Search for the cell housing the specified text and yield its [X, Y] center coordinate. 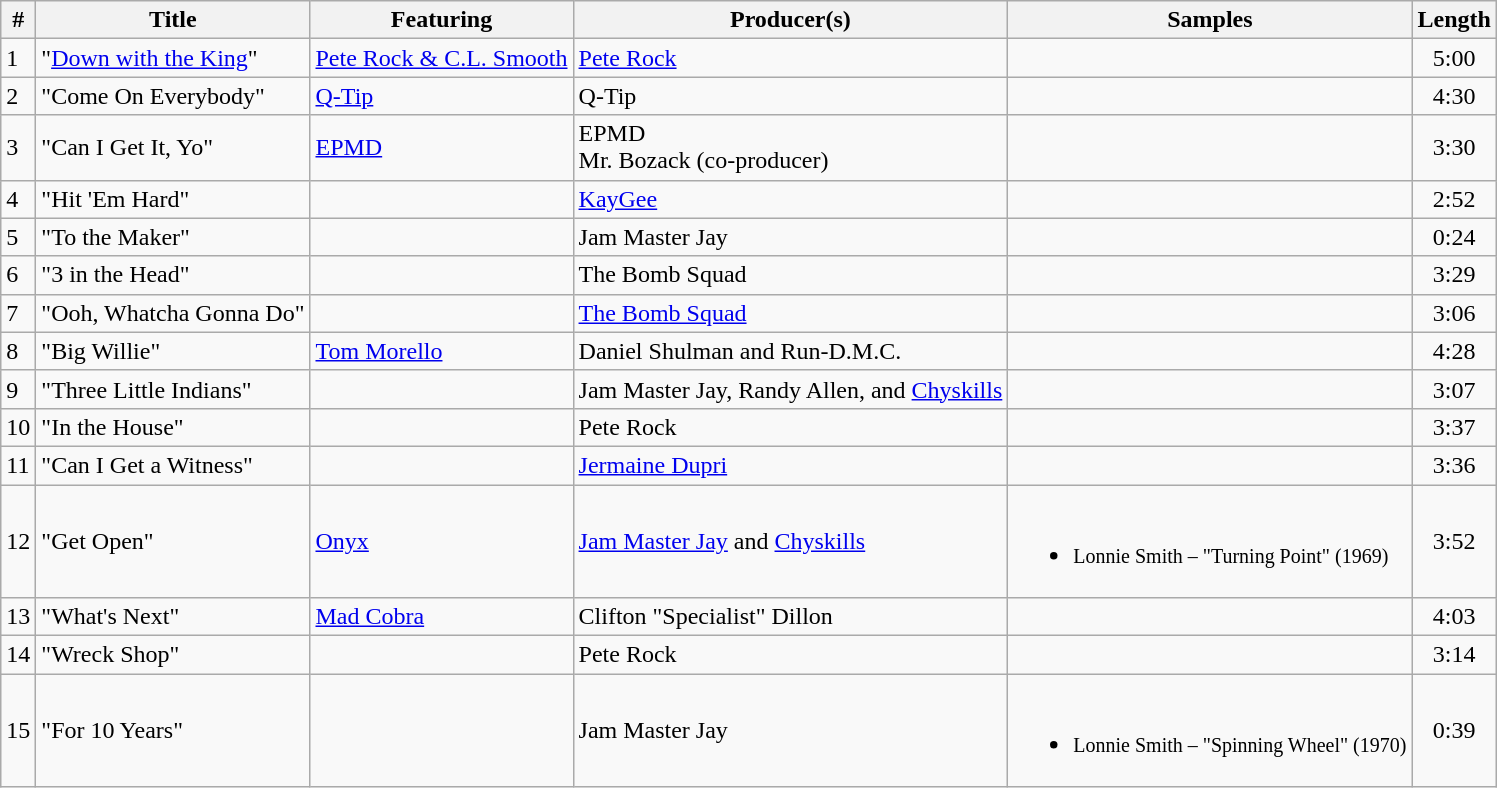
3:52 [1454, 540]
"Come On Everybody" [173, 96]
"Wreck Shop" [173, 655]
"For 10 Years" [173, 730]
Daniel Shulman and Run-D.M.C. [790, 351]
3:36 [1454, 465]
4:28 [1454, 351]
5 [18, 237]
Title [173, 20]
3:30 [1454, 148]
"3 in the Head" [173, 275]
Samples [1210, 20]
5:00 [1454, 58]
KayGee [790, 199]
6 [18, 275]
Mad Cobra [442, 617]
4 [18, 199]
Tom Morello [442, 351]
Lonnie Smith – "Spinning Wheel" (1970) [1210, 730]
EPMDMr. Bozack (co-producer) [790, 148]
"Get Open" [173, 540]
"Three Little Indians" [173, 389]
3:06 [1454, 313]
"Can I Get a Witness" [173, 465]
7 [18, 313]
2 [18, 96]
2:52 [1454, 199]
Length [1454, 20]
Jam Master Jay and Chyskills [790, 540]
# [18, 20]
Featuring [442, 20]
11 [18, 465]
8 [18, 351]
Jam Master Jay, Randy Allen, and Chyskills [790, 389]
10 [18, 427]
3:37 [1454, 427]
4:30 [1454, 96]
3:29 [1454, 275]
"What's Next" [173, 617]
Clifton "Specialist" Dillon [790, 617]
"Big Willie" [173, 351]
9 [18, 389]
15 [18, 730]
14 [18, 655]
Pete Rock & C.L. Smooth [442, 58]
"To the Maker" [173, 237]
3:14 [1454, 655]
Lonnie Smith – "Turning Point" (1969) [1210, 540]
"Down with the King" [173, 58]
Jermaine Dupri [790, 465]
13 [18, 617]
12 [18, 540]
1 [18, 58]
"Can I Get It, Yo" [173, 148]
4:03 [1454, 617]
0:39 [1454, 730]
3 [18, 148]
3:07 [1454, 389]
"Hit 'Em Hard" [173, 199]
Onyx [442, 540]
"In the House" [173, 427]
"Ooh, Whatcha Gonna Do" [173, 313]
EPMD [442, 148]
0:24 [1454, 237]
Producer(s) [790, 20]
